Detect which cell encompasses the target text, then output its [X, Y] center coordinate. 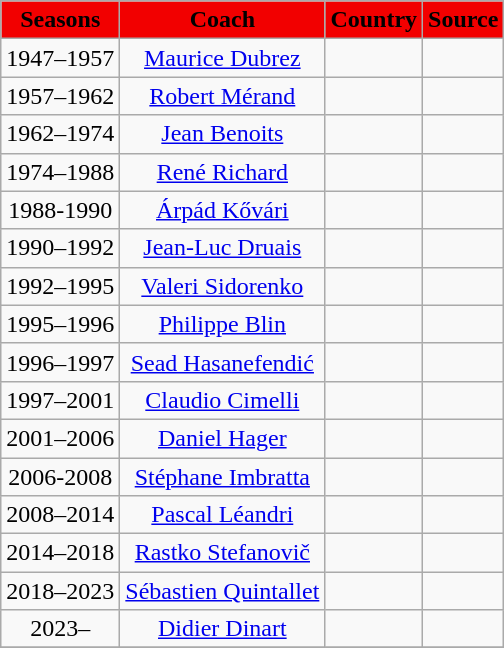
Country [374, 20]
René Richard [222, 172]
Rastko Stefanovič [222, 553]
Sébastien Quintallet [222, 591]
2006-2008 [60, 477]
2001–2006 [60, 438]
1947–1957 [60, 58]
Pascal Léandri [222, 515]
Stéphane Imbratta [222, 477]
Jean Benoits [222, 134]
Robert Mérand [222, 96]
1997–2001 [60, 400]
Philippe Blin [222, 324]
2023– [60, 629]
1995–1996 [60, 324]
1992–1995 [60, 286]
Seasons [60, 20]
Valeri Sidorenko [222, 286]
1974–1988 [60, 172]
1996–1997 [60, 362]
2008–2014 [60, 515]
Daniel Hager [222, 438]
2018–2023 [60, 591]
1957–1962 [60, 96]
Claudio Cimelli [222, 400]
Árpád Kővári [222, 210]
1990–1992 [60, 248]
1962–1974 [60, 134]
1988-1990 [60, 210]
Jean-Luc Druais [222, 248]
Maurice Dubrez [222, 58]
Coach [222, 20]
Source [464, 20]
2014–2018 [60, 553]
Sead Hasanefendić [222, 362]
Didier Dinart [222, 629]
